From the cell containing the given text, extract its center point as [X, Y] coordinate. 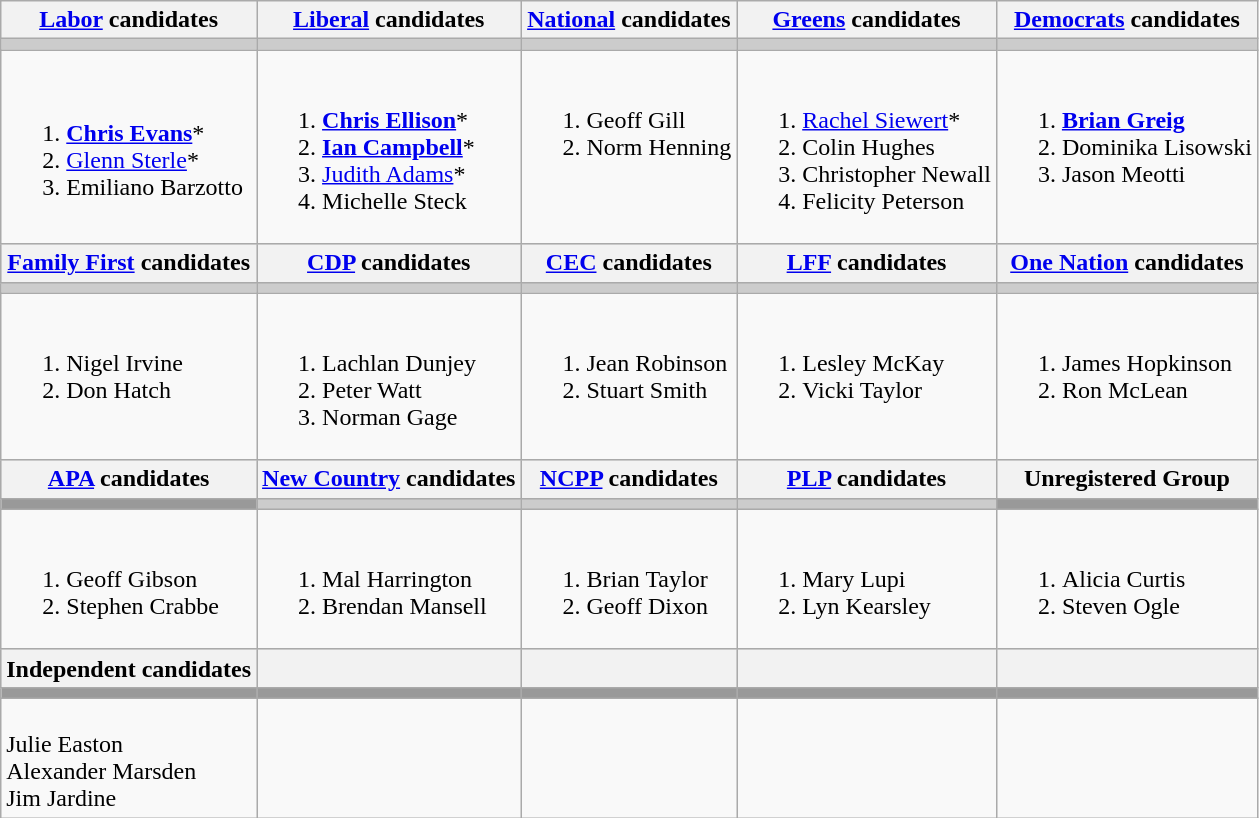
Chris Evans*Glenn Sterle*Emiliano Barzotto [129, 147]
NCPP candidates [629, 479]
Greens candidates [867, 20]
LFF candidates [867, 263]
Democrats candidates [1126, 20]
Alicia CurtisSteven Ogle [1126, 579]
Nigel IrvineDon Hatch [129, 376]
Unregistered Group [1126, 479]
APA candidates [129, 479]
PLP candidates [867, 479]
Geoff GillNorm Henning [629, 147]
Geoff GibsonStephen Crabbe [129, 579]
One Nation candidates [1126, 263]
Jean RobinsonStuart Smith [629, 376]
Lesley McKayVicki Taylor [867, 376]
CEC candidates [629, 263]
Mary LupiLyn Kearsley [867, 579]
Rachel Siewert*Colin HughesChristopher NewallFelicity Peterson [867, 147]
Chris Ellison*Ian Campbell*Judith Adams*Michelle Steck [389, 147]
New Country candidates [389, 479]
National candidates [629, 20]
Liberal candidates [389, 20]
Julie Easton Alexander Marsden Jim Jardine [129, 758]
Brian TaylorGeoff Dixon [629, 579]
Labor candidates [129, 20]
Independent candidates [129, 668]
Mal HarringtonBrendan Mansell [389, 579]
CDP candidates [389, 263]
Lachlan DunjeyPeter WattNorman Gage [389, 376]
Family First candidates [129, 263]
James HopkinsonRon McLean [1126, 376]
Brian GreigDominika LisowskiJason Meotti [1126, 147]
